Extract the [x, y] coordinate from the center of the cell holding the provided text.  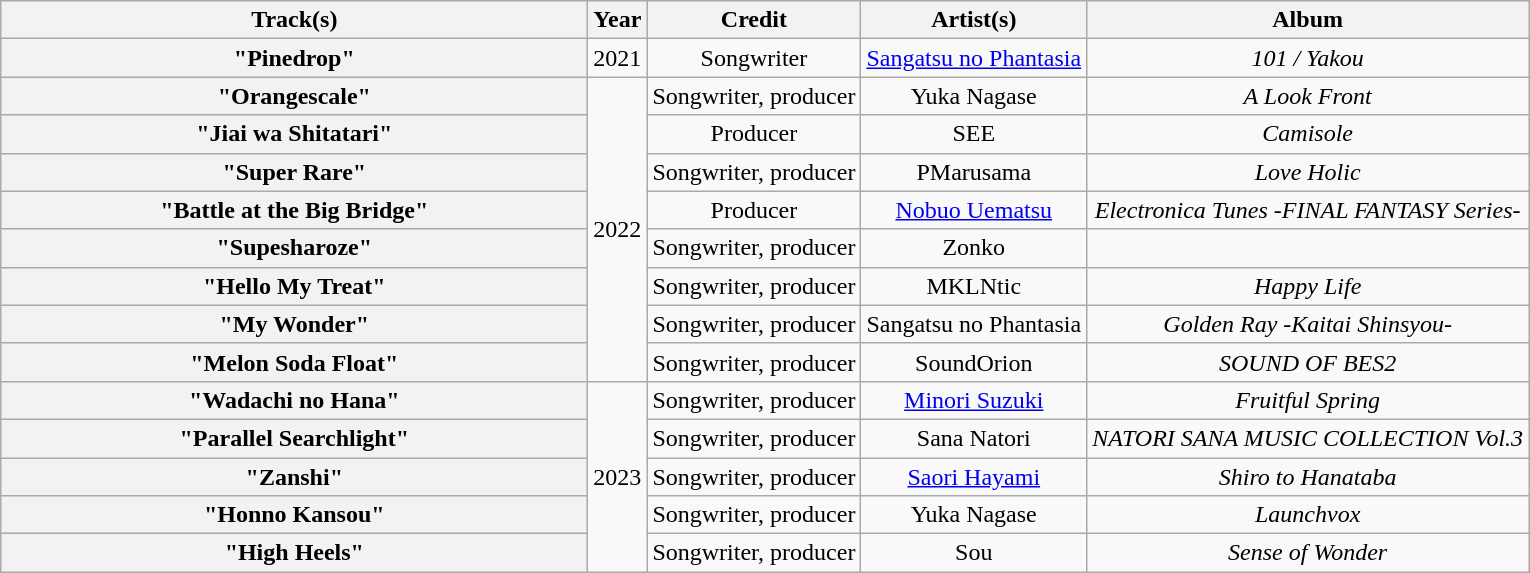
Sana Natori [974, 438]
NATORI SANA MUSIC COLLECTION Vol.3 [1308, 438]
Golden Ray -Kaitai Shinsyou- [1308, 324]
Camisole [1308, 134]
Nobuo Uematsu [974, 210]
"Supesharoze" [294, 248]
Shiro to Hanataba [1308, 477]
A Look Front [1308, 96]
Artist(s) [974, 20]
"Pinedrop" [294, 58]
Sou [974, 553]
Album [1308, 20]
Minori Suzuki [974, 400]
Fruitful Spring [1308, 400]
"Hello My Treat" [294, 286]
SOUND OF BES2 [1308, 362]
2023 [618, 476]
Year [618, 20]
"Honno Kansou" [294, 515]
"Zanshi" [294, 477]
"My Wonder" [294, 324]
Happy Life [1308, 286]
SoundOrion [974, 362]
"Parallel Searchlight" [294, 438]
Electronica Tunes -FINAL FANTASY Series- [1308, 210]
"High Heels" [294, 553]
"Battle at the Big Bridge" [294, 210]
Track(s) [294, 20]
"Jiai wa Shitatari" [294, 134]
Credit [754, 20]
Launchvox [1308, 515]
2021 [618, 58]
101 / Yakou [1308, 58]
SEE [974, 134]
Zonko [974, 248]
"Orangescale" [294, 96]
2022 [618, 229]
MKLNtic [974, 286]
"Melon Soda Float" [294, 362]
Songwriter [754, 58]
"Super Rare" [294, 172]
Sense of Wonder [1308, 553]
Love Holic [1308, 172]
PMarusama [974, 172]
"Wadachi no Hana" [294, 400]
Saori Hayami [974, 477]
